For the text-containing cell, return its midpoint in (X, Y) coordinate format. 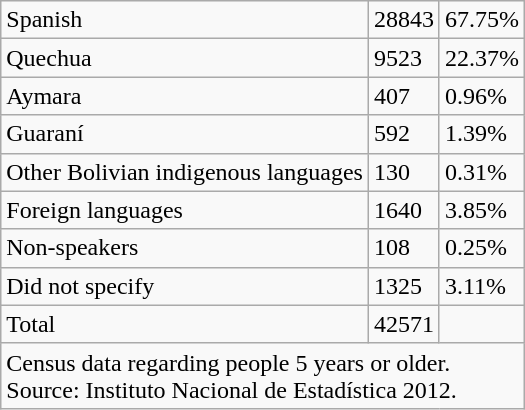
3.85% (482, 210)
1640 (404, 210)
Census data regarding people 5 years or older.Source: Instituto Nacional de Estadística 2012. (263, 376)
9523 (404, 58)
Total (185, 324)
0.31% (482, 172)
0.25% (482, 248)
Spanish (185, 20)
Did not specify (185, 286)
Aymara (185, 96)
22.37% (482, 58)
Non-speakers (185, 248)
130 (404, 172)
Guaraní (185, 134)
108 (404, 248)
3.11% (482, 286)
Foreign languages (185, 210)
42571 (404, 324)
407 (404, 96)
1325 (404, 286)
Other Bolivian indigenous languages (185, 172)
0.96% (482, 96)
67.75% (482, 20)
592 (404, 134)
Quechua (185, 58)
1.39% (482, 134)
28843 (404, 20)
